Locate the cell with the specified text and output its (x, y) center coordinate. 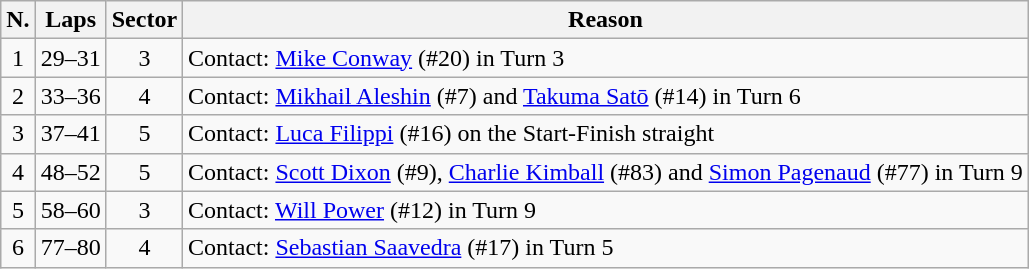
48–52 (70, 172)
N. (18, 20)
Contact: Mikhail Aleshin (#7) and Takuma Satō (#14) in Turn 6 (606, 96)
29–31 (70, 58)
37–41 (70, 134)
33–36 (70, 96)
58–60 (70, 210)
77–80 (70, 248)
Contact: Mike Conway (#20) in Turn 3 (606, 58)
6 (18, 248)
Laps (70, 20)
Contact: Will Power (#12) in Turn 9 (606, 210)
2 (18, 96)
1 (18, 58)
Sector (144, 20)
Reason (606, 20)
Contact: Luca Filippi (#16) on the Start-Finish straight (606, 134)
Contact: Scott Dixon (#9), Charlie Kimball (#83) and Simon Pagenaud (#77) in Turn 9 (606, 172)
Contact: Sebastian Saavedra (#17) in Turn 5 (606, 248)
